Search for the cell housing the specified text and yield its (x, y) center coordinate. 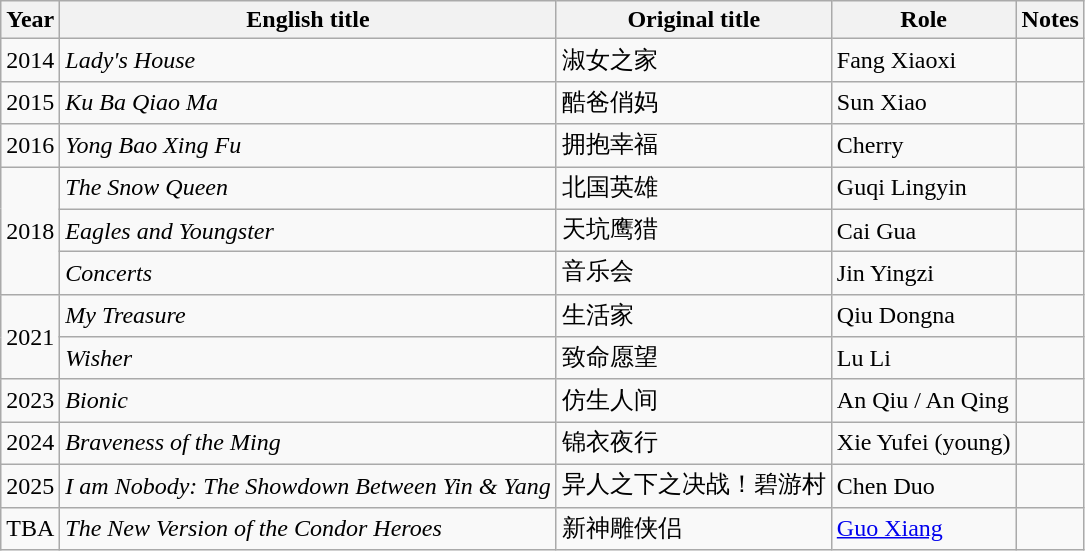
锦衣夜行 (694, 444)
The New Version of the Condor Heroes (308, 528)
Qiu Dongna (924, 316)
拥抱幸福 (694, 146)
2025 (30, 486)
The Snow Queen (308, 188)
An Qiu / An Qing (924, 400)
Chen Duo (924, 486)
异人之下之决战！碧游村 (694, 486)
Original title (694, 20)
Cai Gua (924, 230)
2024 (30, 444)
北国英雄 (694, 188)
音乐会 (694, 274)
2023 (30, 400)
Ku Ba Qiao Ma (308, 102)
仿生人间 (694, 400)
I am Nobody: The Showdown Between Yin & Yang (308, 486)
致命愿望 (694, 358)
English title (308, 20)
Cherry (924, 146)
Role (924, 20)
2021 (30, 336)
Lady's House (308, 60)
Eagles and Youngster (308, 230)
Guo Xiang (924, 528)
Year (30, 20)
2014 (30, 60)
My Treasure (308, 316)
生活家 (694, 316)
Sun Xiao (924, 102)
Fang Xiaoxi (924, 60)
天坑鹰猎 (694, 230)
淑女之家 (694, 60)
2018 (30, 230)
2015 (30, 102)
Braveness of the Ming (308, 444)
TBA (30, 528)
Yong Bao Xing Fu (308, 146)
Concerts (308, 274)
2016 (30, 146)
Wisher (308, 358)
Guqi Lingyin (924, 188)
Xie Yufei (young) (924, 444)
Jin Yingzi (924, 274)
Notes (1050, 20)
酷爸俏妈 (694, 102)
Bionic (308, 400)
新神雕侠侣 (694, 528)
Lu Li (924, 358)
